Return the [X, Y] coordinate for the center point of the cell that contains the specified text.  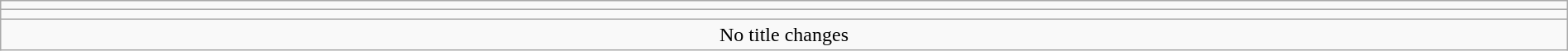
No title changes [784, 35]
